Extract the [X, Y] coordinate from the center of the cell holding the provided text.  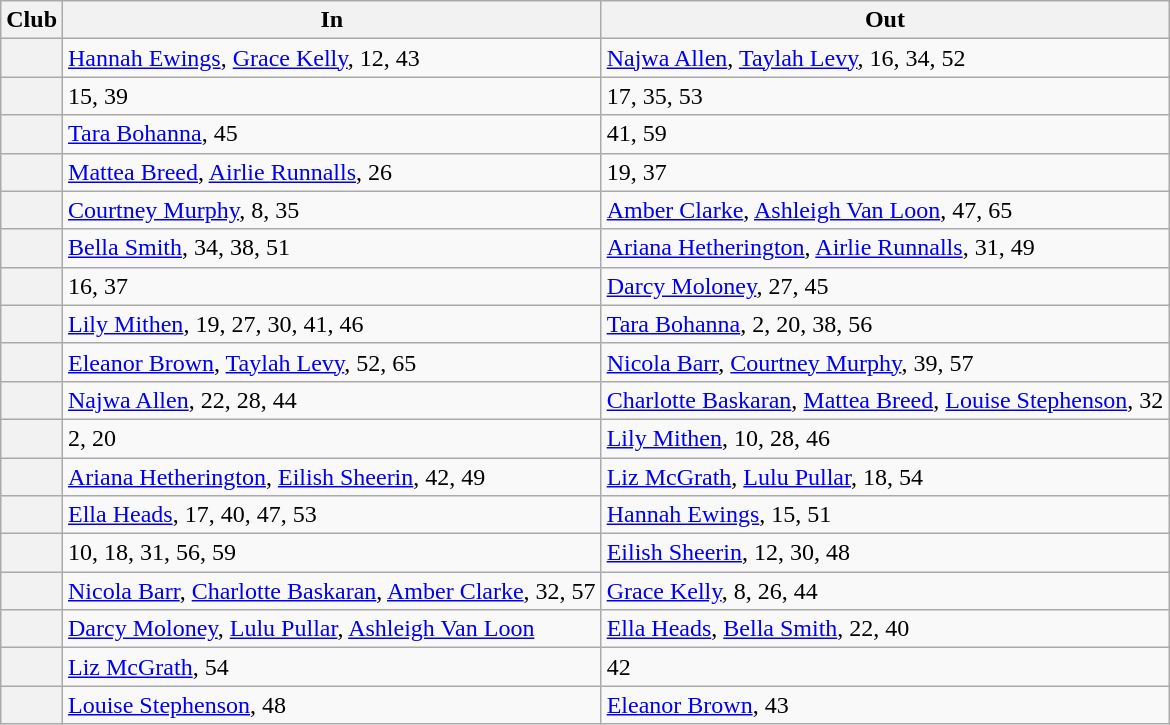
Ella Heads, 17, 40, 47, 53 [332, 515]
Darcy Moloney, Lulu Pullar, Ashleigh Van Loon [332, 629]
42 [885, 667]
Tara Bohanna, 45 [332, 134]
Mattea Breed, Airlie Runnalls, 26 [332, 172]
Ariana Hetherington, Airlie Runnalls, 31, 49 [885, 248]
In [332, 20]
Amber Clarke, Ashleigh Van Loon, 47, 65 [885, 210]
Darcy Moloney, 27, 45 [885, 286]
17, 35, 53 [885, 96]
Grace Kelly, 8, 26, 44 [885, 591]
41, 59 [885, 134]
Lily Mithen, 19, 27, 30, 41, 46 [332, 324]
Najwa Allen, Taylah Levy, 16, 34, 52 [885, 58]
Liz McGrath, 54 [332, 667]
Charlotte Baskaran, Mattea Breed, Louise Stephenson, 32 [885, 400]
Club [32, 20]
Ella Heads, Bella Smith, 22, 40 [885, 629]
Najwa Allen, 22, 28, 44 [332, 400]
Eleanor Brown, 43 [885, 705]
Nicola Barr, Courtney Murphy, 39, 57 [885, 362]
Louise Stephenson, 48 [332, 705]
Tara Bohanna, 2, 20, 38, 56 [885, 324]
16, 37 [332, 286]
Eleanor Brown, Taylah Levy, 52, 65 [332, 362]
Eilish Sheerin, 12, 30, 48 [885, 553]
Bella Smith, 34, 38, 51 [332, 248]
Out [885, 20]
10, 18, 31, 56, 59 [332, 553]
Ariana Hetherington, Eilish Sheerin, 42, 49 [332, 477]
19, 37 [885, 172]
Liz McGrath, Lulu Pullar, 18, 54 [885, 477]
Lily Mithen, 10, 28, 46 [885, 438]
Nicola Barr, Charlotte Baskaran, Amber Clarke, 32, 57 [332, 591]
2, 20 [332, 438]
Courtney Murphy, 8, 35 [332, 210]
Hannah Ewings, Grace Kelly, 12, 43 [332, 58]
Hannah Ewings, 15, 51 [885, 515]
15, 39 [332, 96]
